Detect which cell encompasses the target text, then output its (X, Y) center coordinate. 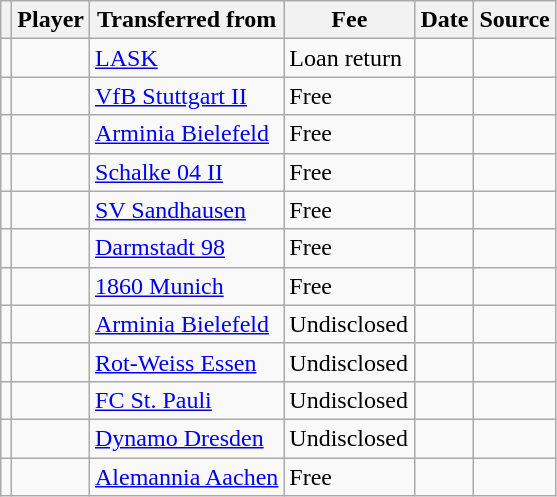
VfB Stuttgart II (187, 96)
Transferred from (187, 20)
FC St. Pauli (187, 400)
LASK (187, 58)
Alemannia Aachen (187, 477)
Dynamo Dresden (187, 438)
Fee (350, 20)
Rot-Weiss Essen (187, 362)
SV Sandhausen (187, 210)
Source (514, 20)
Schalke 04 II (187, 172)
Darmstadt 98 (187, 248)
Date (444, 20)
Player (51, 20)
Loan return (350, 58)
1860 Munich (187, 286)
